Find where the given text appears and provide that cell's center as (x, y) coordinate. 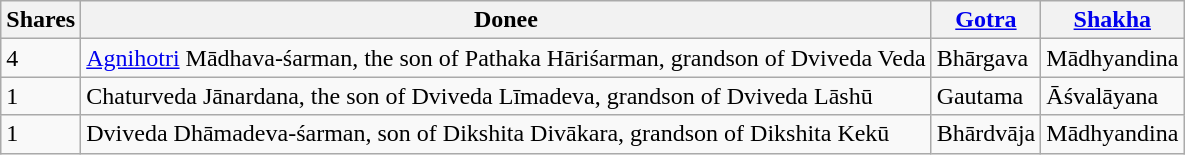
Bhārgava (986, 58)
Agnihotri Mādhava-śarman, the son of Pathaka Hāriśarman, grandson of Dviveda Veda (506, 58)
Gautama (986, 96)
Āśvalāyana (1112, 96)
Shakha (1112, 20)
Chaturveda Jānardana, the son of Dviveda Līmadeva, grandson of Dviveda Lāshū (506, 96)
Donee (506, 20)
Bhārdvāja (986, 134)
Shares (41, 20)
Dviveda Dhāmadeva-śarman, son of Dikshita Divākara, grandson of Dikshita Kekū (506, 134)
4 (41, 58)
Gotra (986, 20)
